Detect which cell encompasses the target text, then output its [X, Y] center coordinate. 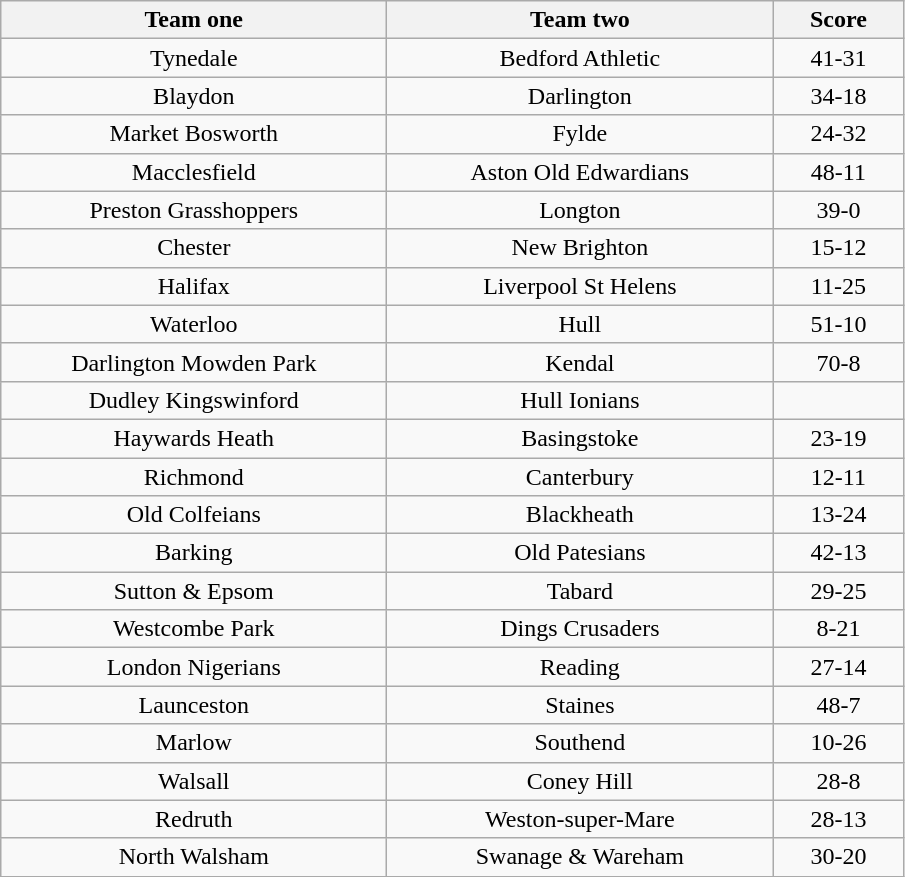
Kendal [580, 362]
Redruth [194, 819]
Basingstoke [580, 438]
48-7 [838, 705]
Swanage & Wareham [580, 857]
39-0 [838, 210]
48-11 [838, 172]
Preston Grasshoppers [194, 210]
Halifax [194, 286]
Chester [194, 248]
28-13 [838, 819]
42-13 [838, 553]
13-24 [838, 515]
Liverpool St Helens [580, 286]
Reading [580, 667]
Bedford Athletic [580, 58]
Blaydon [194, 96]
Darlington [580, 96]
34-18 [838, 96]
24-32 [838, 134]
Old Colfeians [194, 515]
Score [838, 20]
70-8 [838, 362]
Aston Old Edwardians [580, 172]
Weston-super-Mare [580, 819]
Fylde [580, 134]
Haywards Heath [194, 438]
Team one [194, 20]
Southend [580, 743]
Marlow [194, 743]
29-25 [838, 591]
Old Patesians [580, 553]
Blackheath [580, 515]
Tabard [580, 591]
11-25 [838, 286]
Tynedale [194, 58]
Macclesfield [194, 172]
Dudley Kingswinford [194, 400]
28-8 [838, 781]
Staines [580, 705]
Hull [580, 324]
Market Bosworth [194, 134]
Waterloo [194, 324]
23-19 [838, 438]
Launceston [194, 705]
Hull Ionians [580, 400]
Canterbury [580, 477]
15-12 [838, 248]
12-11 [838, 477]
8-21 [838, 629]
Walsall [194, 781]
Sutton & Epsom [194, 591]
27-14 [838, 667]
Darlington Mowden Park [194, 362]
London Nigerians [194, 667]
10-26 [838, 743]
51-10 [838, 324]
North Walsham [194, 857]
Richmond [194, 477]
New Brighton [580, 248]
Barking [194, 553]
Team two [580, 20]
Coney Hill [580, 781]
30-20 [838, 857]
Dings Crusaders [580, 629]
Longton [580, 210]
41-31 [838, 58]
Westcombe Park [194, 629]
